Find where the given text appears and provide that cell's center as (X, Y) coordinate. 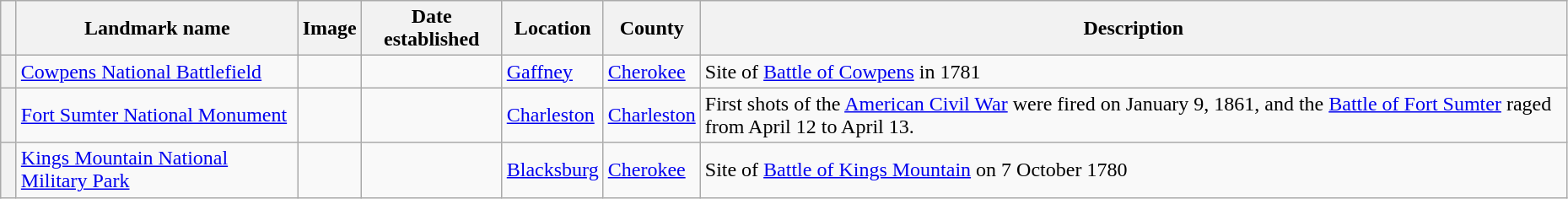
Fort Sumter National Monument (157, 115)
Description (1134, 29)
Site of Battle of Cowpens in 1781 (1134, 72)
Blacksburg (552, 170)
Kings Mountain National Military Park (157, 170)
Cowpens National Battlefield (157, 72)
Image (329, 29)
First shots of the American Civil War were fired on January 9, 1861, and the Battle of Fort Sumter raged from April 12 to April 13. (1134, 115)
Location (552, 29)
Landmark name (157, 29)
County (651, 29)
Site of Battle of Kings Mountain on 7 October 1780 (1134, 170)
Gaffney (552, 72)
Date established (432, 29)
